Output the [x, y] coordinate of the center of the cell containing the given text.  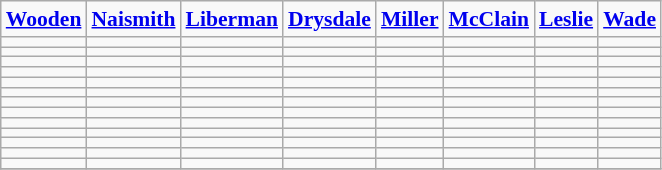
Miller [410, 19]
Drysdale [330, 19]
McClain [489, 19]
Wooden [44, 19]
Naismith [133, 19]
Liberman [232, 19]
Wade [630, 19]
Leslie [566, 19]
